Find where the given text appears and provide that cell's center as [x, y] coordinate. 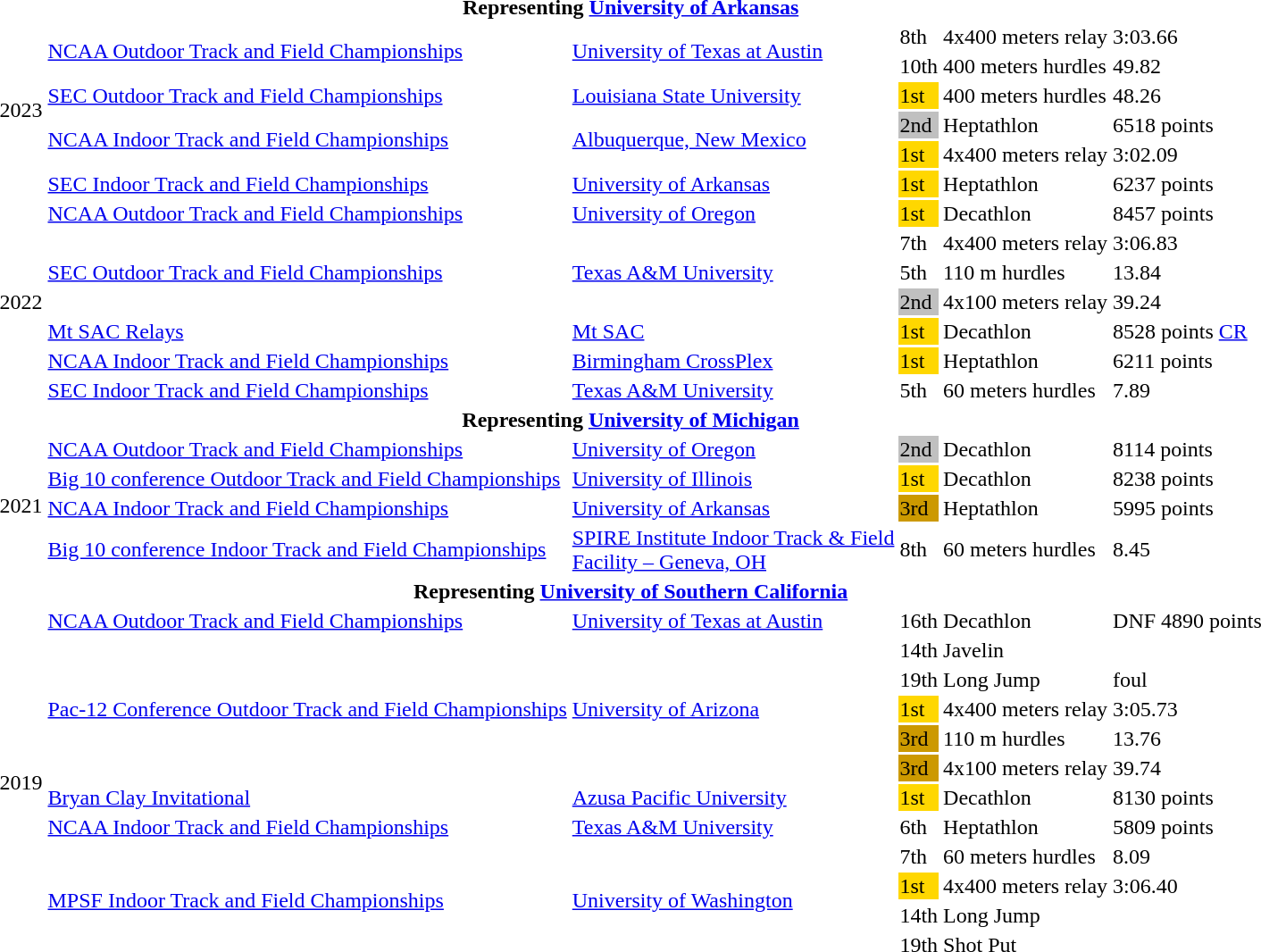
Azusa Pacific University [733, 798]
Louisiana State University [733, 96]
19th [919, 680]
Mt SAC Relays [307, 331]
16th [919, 621]
Big 10 conference Outdoor Track and Field Championships [307, 479]
Bryan Clay Invitational [307, 798]
Big 10 conference Indoor Track and Field Championships [307, 550]
SPIRE Institute Indoor Track & FieldFacility – Geneva, OH [733, 550]
Mt SAC [733, 331]
10th [919, 66]
6th [919, 827]
University of Arizona [733, 709]
Albuquerque, New Mexico [733, 139]
Pac-12 Conference Outdoor Track and Field Championships [307, 709]
Birmingham CrossPlex [733, 361]
Javelin [1025, 650]
University of Illinois [733, 479]
